Extract the [X, Y] coordinate from the center of the cell holding the provided text.  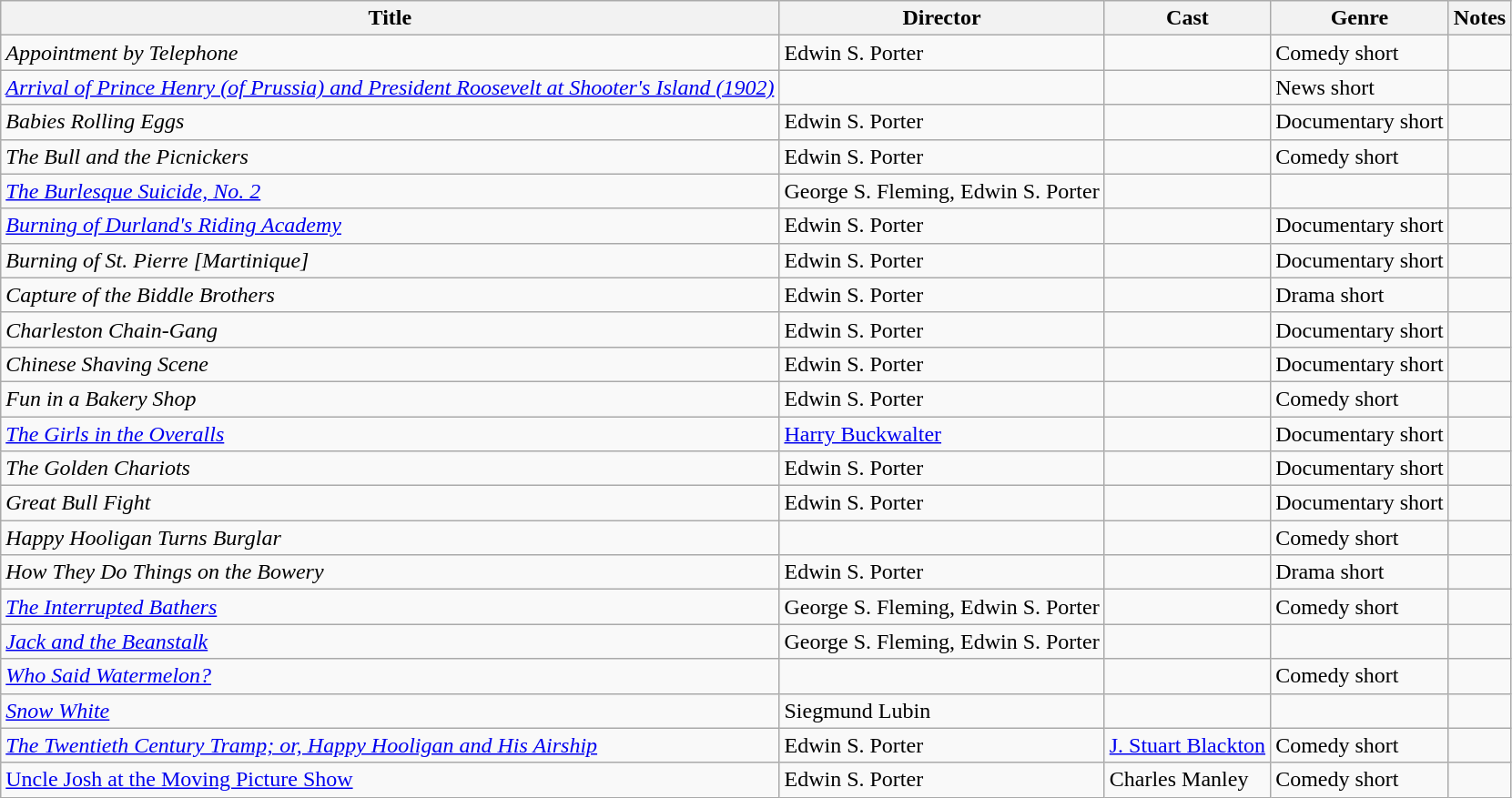
Harry Buckwalter [941, 434]
Cast [1187, 18]
Arrival of Prince Henry (of Prussia) and President Roosevelt at Shooter's Island (1902) [390, 87]
How They Do Things on the Bowery [390, 572]
Jack and the Beanstalk [390, 641]
Charleston Chain-Gang [390, 329]
Siegmund Lubin [941, 711]
The Twentieth Century Tramp; or, Happy Hooligan and His Airship [390, 745]
Uncle Josh at the Moving Picture Show [390, 780]
Great Bull Fight [390, 503]
Title [390, 18]
Snow White [390, 711]
Happy Hooligan Turns Burglar [390, 538]
Burning of Durland's Riding Academy [390, 226]
The Interrupted Bathers [390, 607]
News short [1360, 87]
The Burlesque Suicide, No. 2 [390, 191]
Burning of St. Pierre [Martinique] [390, 260]
Director [941, 18]
Charles Manley [1187, 780]
Genre [1360, 18]
Appointment by Telephone [390, 53]
J. Stuart Blackton [1187, 745]
Notes [1479, 18]
The Golden Chariots [390, 469]
Who Said Watermelon? [390, 676]
Babies Rolling Eggs [390, 122]
Fun in a Bakery Shop [390, 399]
Capture of the Biddle Brothers [390, 295]
The Bull and the Picnickers [390, 157]
Chinese Shaving Scene [390, 364]
The Girls in the Overalls [390, 434]
